Extract the [X, Y] coordinate from the center of the cell holding the provided text.  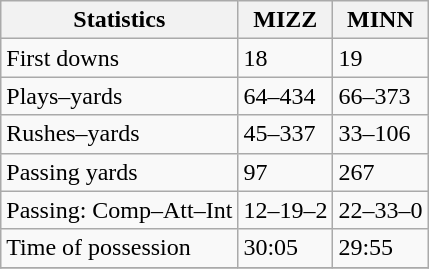
Rushes–yards [120, 134]
19 [380, 58]
Statistics [120, 20]
Passing yards [120, 172]
22–33–0 [380, 210]
18 [286, 58]
97 [286, 172]
66–373 [380, 96]
Plays–yards [120, 96]
Time of possession [120, 248]
45–337 [286, 134]
29:55 [380, 248]
MIZZ [286, 20]
Passing: Comp–Att–Int [120, 210]
33–106 [380, 134]
64–434 [286, 96]
30:05 [286, 248]
First downs [120, 58]
MINN [380, 20]
267 [380, 172]
12–19–2 [286, 210]
